Find where the given text appears and provide that cell's center as [x, y] coordinate. 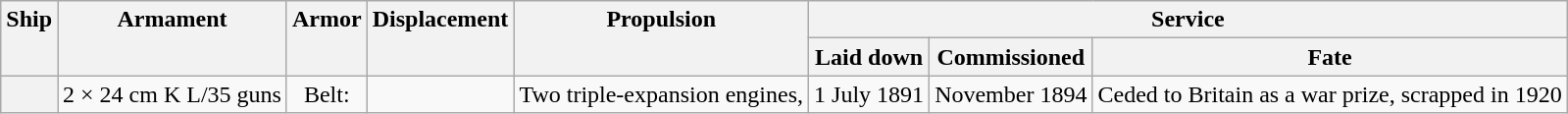
Two triple-expansion engines, [661, 94]
2 × 24 cm K L/35 guns [173, 94]
Commissioned [1011, 57]
Laid down [869, 57]
Ceded to Britain as a war prize, scrapped in 1920 [1330, 94]
Ship [29, 38]
Displacement [440, 38]
Armament [173, 38]
Armor [327, 38]
Fate [1330, 57]
Service [1189, 20]
Propulsion [661, 38]
Belt: [327, 94]
1 July 1891 [869, 94]
November 1894 [1011, 94]
